Find where the given text appears and provide that cell's center as [x, y] coordinate. 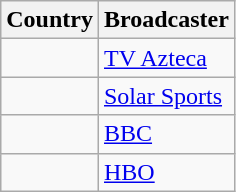
Country [50, 20]
TV Azteca [166, 58]
BBC [166, 134]
HBO [166, 172]
Solar Sports [166, 96]
Broadcaster [166, 20]
